Return the (X, Y) coordinate for the center point of the cell that contains the specified text.  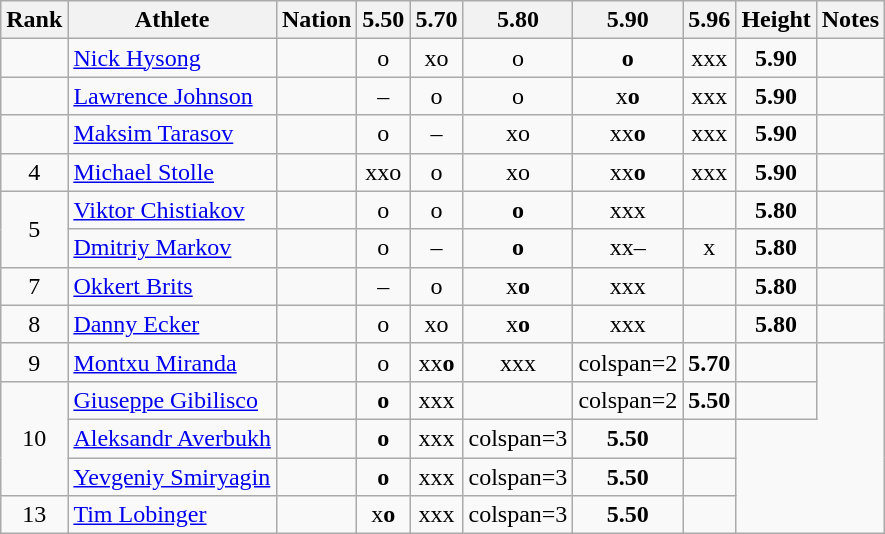
10 (34, 438)
Height (776, 20)
Nick Hysong (172, 58)
Nation (316, 20)
Rank (34, 20)
5.96 (710, 20)
Maksim Tarasov (172, 134)
Yevgeniy Smiryagin (172, 477)
Dmitriy Markov (172, 248)
4 (34, 172)
Tim Lobinger (172, 515)
Danny Ecker (172, 324)
9 (34, 362)
13 (34, 515)
Montxu Miranda (172, 362)
Aleksandr Averbukh (172, 438)
Athlete (172, 20)
5 (34, 229)
Lawrence Johnson (172, 96)
7 (34, 286)
x (710, 248)
Notes (850, 20)
xx– (628, 248)
Giuseppe Gibilisco (172, 400)
Viktor Chistiakov (172, 210)
Michael Stolle (172, 172)
Okkert Brits (172, 286)
8 (34, 324)
